Return [X, Y] of the center of cell containing provided text 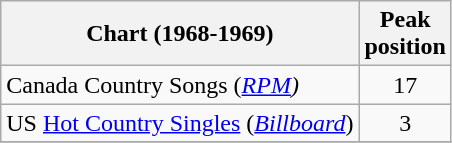
Peakposition [405, 34]
US Hot Country Singles (Billboard) [180, 123]
3 [405, 123]
Canada Country Songs (RPM) [180, 85]
Chart (1968-1969) [180, 34]
17 [405, 85]
